Pinpoint the cell where the given text exists, returning its (X, Y) midpoint coordinate. 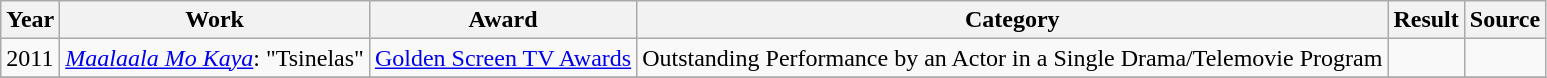
Work (215, 20)
Year (30, 20)
Source (1504, 20)
Golden Screen TV Awards (502, 58)
Maalaala Mo Kaya: "Tsinelas" (215, 58)
Category (1012, 20)
Result (1426, 20)
Award (502, 20)
2011 (30, 58)
Outstanding Performance by an Actor in a Single Drama/Telemovie Program (1012, 58)
